Determine the (X, Y) coordinate at the center of the cell enclosing the given text.  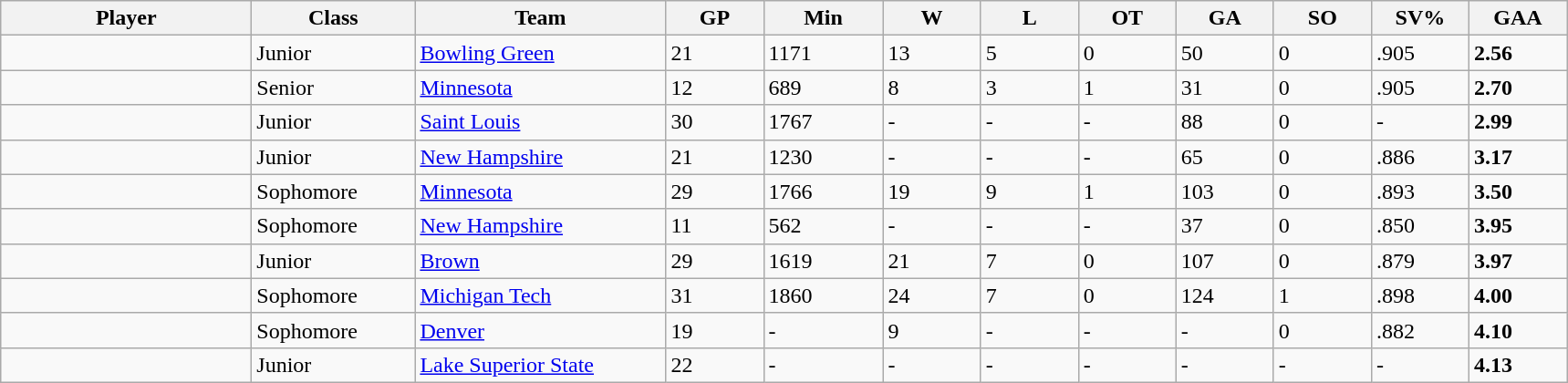
.898 (1419, 295)
3.50 (1518, 191)
3.97 (1518, 261)
562 (823, 226)
W (932, 18)
65 (1224, 157)
1230 (823, 157)
3 (1029, 88)
OT (1127, 18)
Player (126, 18)
12 (715, 88)
4.10 (1518, 330)
Saint Louis (540, 122)
5 (1029, 53)
2.99 (1518, 122)
13 (932, 53)
.882 (1419, 330)
Denver (540, 330)
24 (932, 295)
50 (1224, 53)
Min (823, 18)
107 (1224, 261)
.886 (1419, 157)
22 (715, 365)
1766 (823, 191)
.879 (1419, 261)
Class (334, 18)
37 (1224, 226)
4.00 (1518, 295)
Brown (540, 261)
2.70 (1518, 88)
30 (715, 122)
GA (1224, 18)
1767 (823, 122)
SO (1323, 18)
L (1029, 18)
124 (1224, 295)
88 (1224, 122)
Lake Superior State (540, 365)
Michigan Tech (540, 295)
1619 (823, 261)
SV% (1419, 18)
689 (823, 88)
3.17 (1518, 157)
1860 (823, 295)
4.13 (1518, 365)
103 (1224, 191)
Bowling Green (540, 53)
8 (932, 88)
1171 (823, 53)
.850 (1419, 226)
GAA (1518, 18)
2.56 (1518, 53)
Senior (334, 88)
GP (715, 18)
3.95 (1518, 226)
.893 (1419, 191)
Team (540, 18)
11 (715, 226)
